Detect which cell encompasses the target text, then output its (x, y) center coordinate. 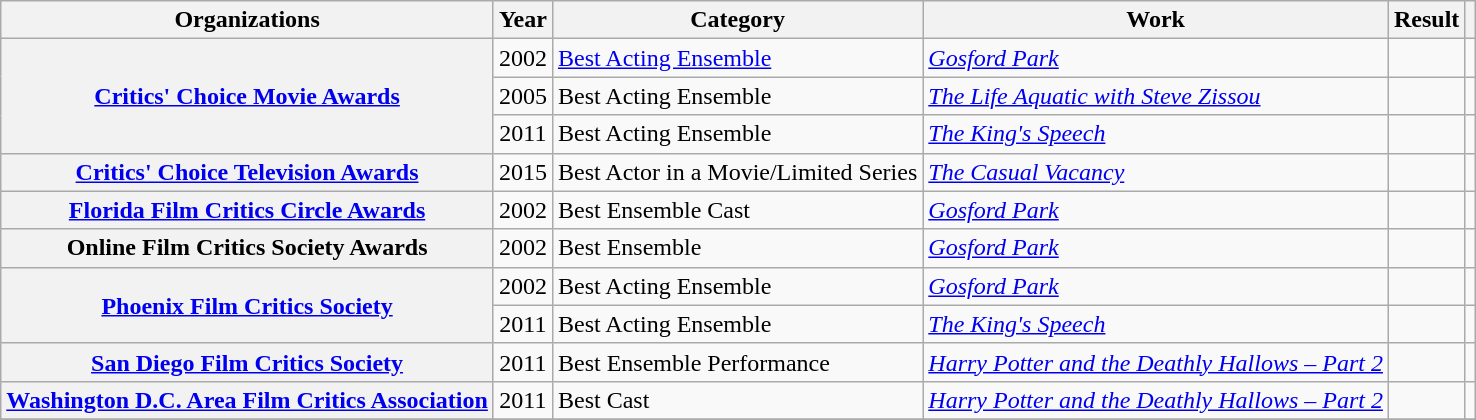
Best Ensemble (737, 248)
Work (1156, 20)
Best Cast (737, 400)
Critics' Choice Movie Awards (248, 96)
Florida Film Critics Circle Awards (248, 210)
San Diego Film Critics Society (248, 362)
2015 (522, 172)
Best Ensemble Performance (737, 362)
Best Ensemble Cast (737, 210)
Best Actor in a Movie/Limited Series (737, 172)
Result (1426, 20)
Washington D.C. Area Film Critics Association (248, 400)
Critics' Choice Television Awards (248, 172)
Category (737, 20)
Year (522, 20)
2005 (522, 96)
The Casual Vacancy (1156, 172)
Organizations (248, 20)
Phoenix Film Critics Society (248, 305)
Online Film Critics Society Awards (248, 248)
The Life Aquatic with Steve Zissou (1156, 96)
